Identify which cell holds the provided text, then report its (X, Y) central coordinate. 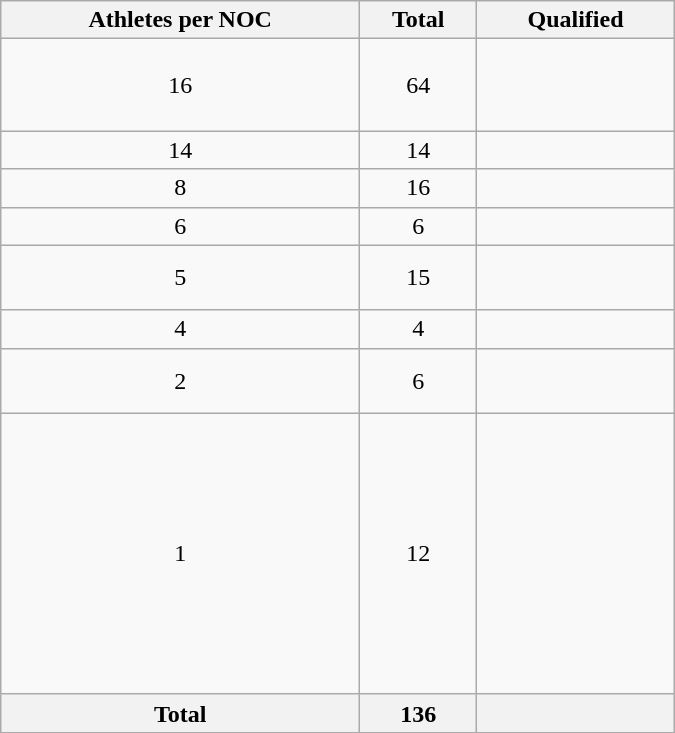
12 (418, 554)
Qualified (576, 20)
5 (180, 278)
Athletes per NOC (180, 20)
8 (180, 188)
15 (418, 278)
2 (180, 380)
64 (418, 85)
136 (418, 713)
1 (180, 554)
